Return the (x, y) coordinate for the center point of the cell that contains the specified text.  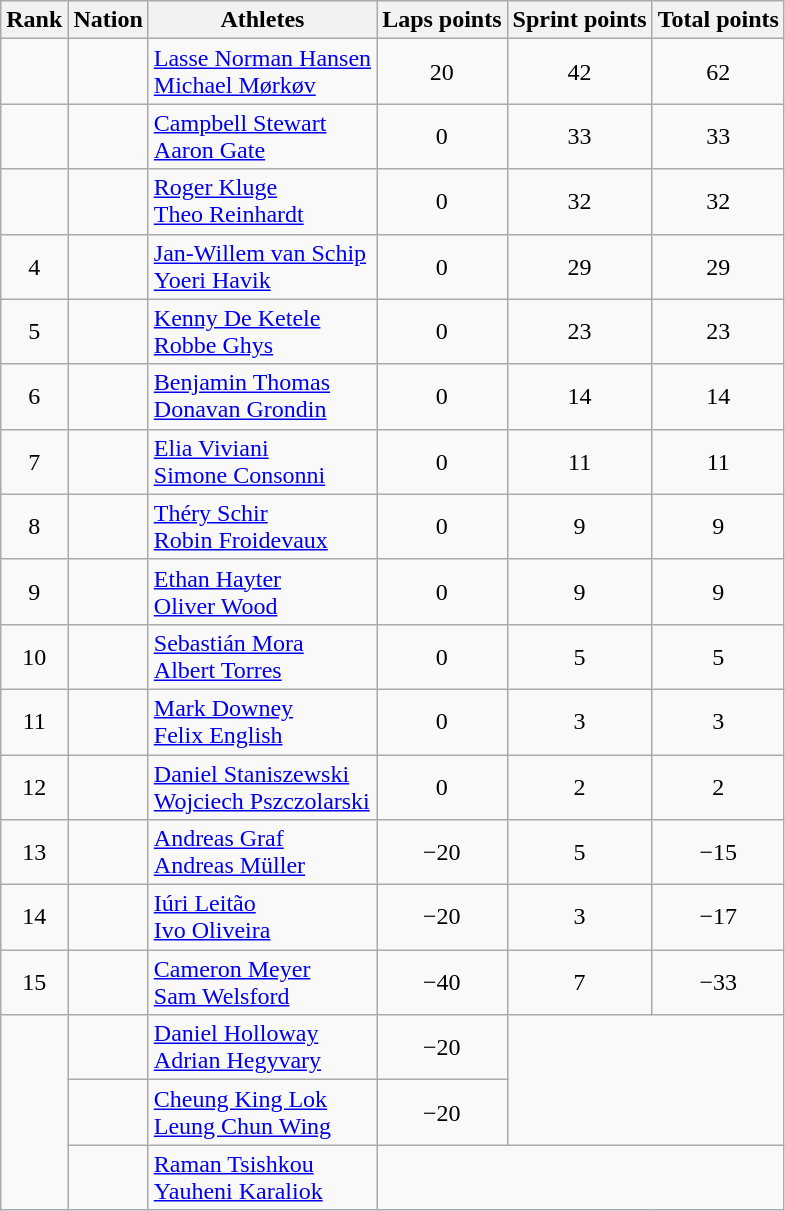
Jan-Willem van SchipYoeri Havik (262, 266)
Raman TsishkouYauheni Karaliok (262, 1178)
20 (442, 72)
Mark DowneyFelix English (262, 722)
Elia VivianiSimone Consonni (262, 462)
Cheung King LokLeung Chun Wing (262, 1112)
15 (34, 982)
−40 (442, 982)
Nation (108, 20)
Kenny De KeteleRobbe Ghys (262, 332)
−33 (718, 982)
6 (34, 396)
Total points (718, 20)
−15 (718, 852)
Sprint points (580, 20)
Théry SchirRobin Froidevaux (262, 526)
Cameron MeyerSam Welsford (262, 982)
Ethan HayterOliver Wood (262, 592)
Benjamin ThomasDonavan Grondin (262, 396)
Sebastián MoraAlbert Torres (262, 656)
Laps points (442, 20)
−17 (718, 918)
Daniel StaniszewskiWojciech Pszczolarski (262, 786)
Lasse Norman HansenMichael Mørkøv (262, 72)
Daniel HollowayAdrian Hegyvary (262, 1048)
Campbell StewartAaron Gate (262, 136)
10 (34, 656)
Athletes (262, 20)
Rank (34, 20)
Roger KlugeTheo Reinhardt (262, 202)
12 (34, 786)
Andreas GrafAndreas Müller (262, 852)
Iúri LeitãoIvo Oliveira (262, 918)
42 (580, 72)
4 (34, 266)
8 (34, 526)
62 (718, 72)
13 (34, 852)
